Return the [X, Y] coordinate for the center point of the cell that contains the specified text.  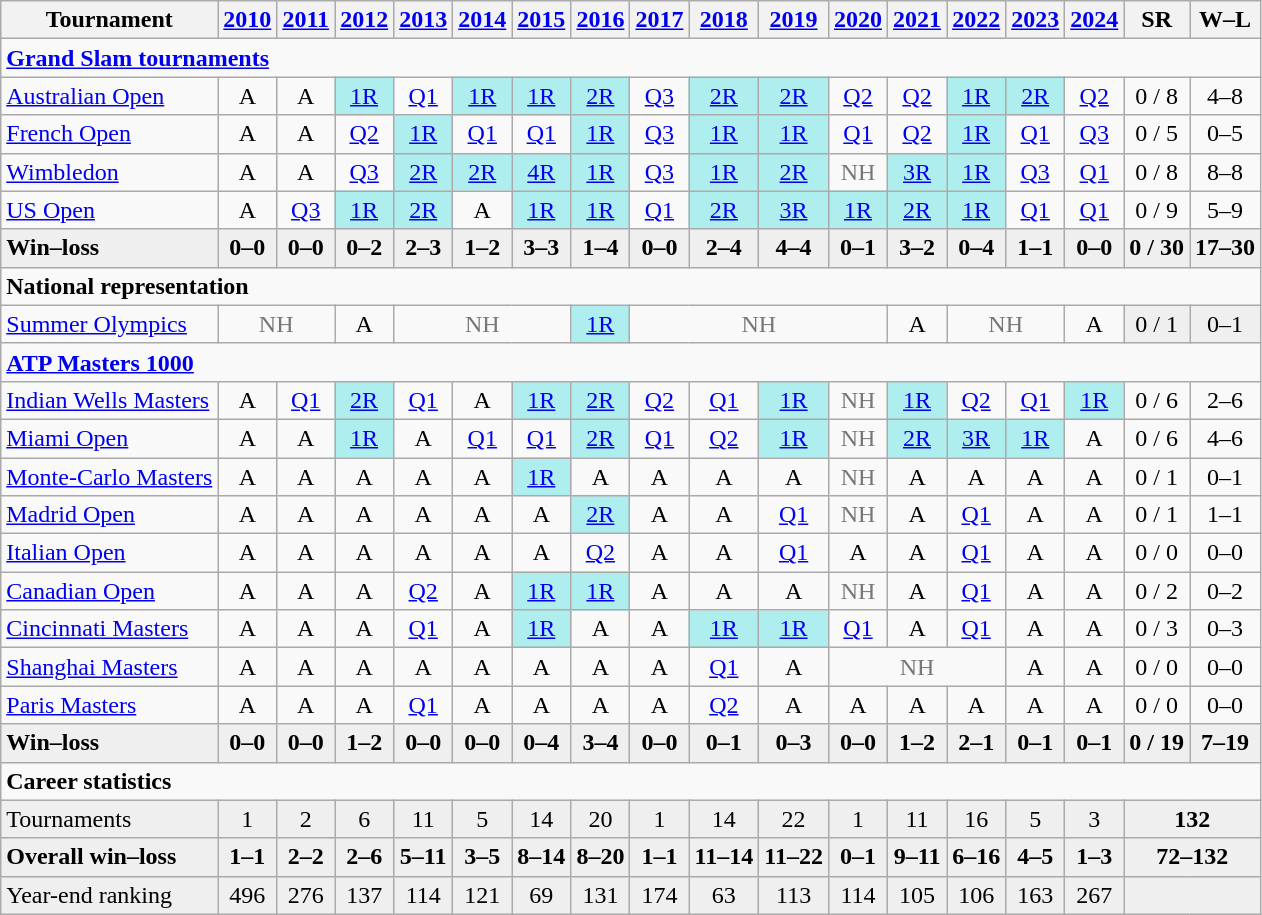
Paris Masters [110, 705]
2–3 [424, 248]
2–2 [306, 857]
11–22 [794, 857]
Madrid Open [110, 515]
2023 [1036, 20]
8–8 [1226, 172]
2024 [1094, 20]
Summer Olympics [110, 324]
US Open [110, 210]
121 [482, 895]
3–4 [600, 743]
69 [542, 895]
132 [1192, 819]
17–30 [1226, 248]
Canadian Open [110, 591]
20 [600, 819]
4R [542, 172]
11–14 [724, 857]
6–16 [976, 857]
2–4 [724, 248]
2 [306, 819]
2022 [976, 20]
2017 [660, 20]
9–11 [918, 857]
496 [248, 895]
174 [660, 895]
2016 [600, 20]
Career statistics [631, 781]
Wimbledon [110, 172]
1–3 [1094, 857]
0 / 19 [1157, 743]
2021 [918, 20]
0 / 2 [1157, 591]
137 [364, 895]
Italian Open [110, 553]
72–132 [1192, 857]
7–19 [1226, 743]
2–1 [976, 743]
2014 [482, 20]
Tournaments [110, 819]
SR [1157, 20]
5–9 [1226, 210]
Miami Open [110, 438]
276 [306, 895]
Grand Slam tournaments [631, 58]
3–2 [918, 248]
106 [976, 895]
267 [1094, 895]
2013 [424, 20]
ATP Masters 1000 [631, 362]
4–4 [794, 248]
0 / 30 [1157, 248]
Year-end ranking [110, 895]
Cincinnati Masters [110, 629]
131 [600, 895]
4–5 [1036, 857]
0 / 5 [1157, 134]
0 / 3 [1157, 629]
105 [918, 895]
Monte-Carlo Masters [110, 477]
Shanghai Masters [110, 667]
Indian Wells Masters [110, 400]
4–8 [1226, 96]
Australian Open [110, 96]
French Open [110, 134]
2018 [724, 20]
2019 [794, 20]
8–14 [542, 857]
16 [976, 819]
2015 [542, 20]
4–6 [1226, 438]
8–20 [600, 857]
W–L [1226, 20]
2020 [858, 20]
2010 [248, 20]
0–5 [1226, 134]
3–5 [482, 857]
Tournament [110, 20]
3 [1094, 819]
1–4 [600, 248]
0 / 9 [1157, 210]
113 [794, 895]
63 [724, 895]
2011 [306, 20]
National representation [631, 286]
2012 [364, 20]
6 [364, 819]
22 [794, 819]
3–3 [542, 248]
Overall win–loss [110, 857]
5–11 [424, 857]
163 [1036, 895]
